Identify which cell holds the provided text, then report its [X, Y] central coordinate. 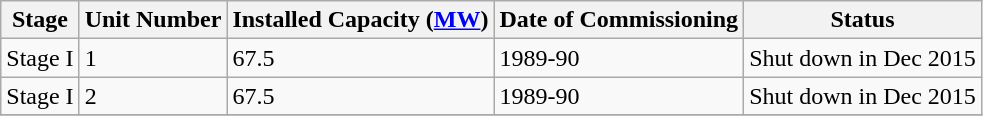
Date of Commissioning [619, 20]
Installed Capacity (MW) [360, 20]
Status [863, 20]
1 [153, 58]
Stage [40, 20]
Unit Number [153, 20]
2 [153, 96]
